Find where the given text appears and provide that cell's center as [X, Y] coordinate. 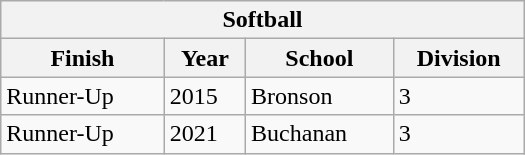
Division [458, 58]
Softball [263, 20]
Year [204, 58]
Buchanan [320, 134]
School [320, 58]
Finish [82, 58]
2015 [204, 96]
Bronson [320, 96]
2021 [204, 134]
